Determine the (X, Y) coordinate at the center of the cell enclosing the given text.  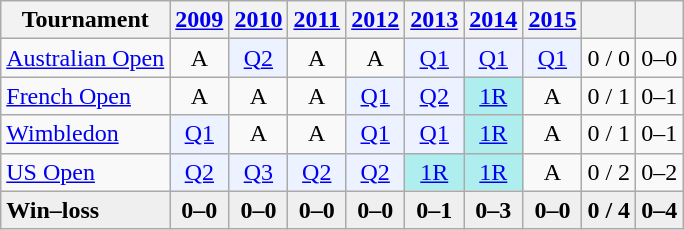
2010 (258, 20)
2014 (494, 20)
French Open (86, 96)
0 / 4 (609, 210)
0–2 (660, 172)
0 / 0 (609, 58)
2015 (552, 20)
2012 (376, 20)
2011 (317, 20)
0–4 (660, 210)
0–3 (494, 210)
2013 (434, 20)
Australian Open (86, 58)
Wimbledon (86, 134)
2009 (200, 20)
US Open (86, 172)
0 / 2 (609, 172)
Win–loss (86, 210)
Q3 (258, 172)
Tournament (86, 20)
